Extract the (X, Y) coordinate from the center of the cell holding the provided text.  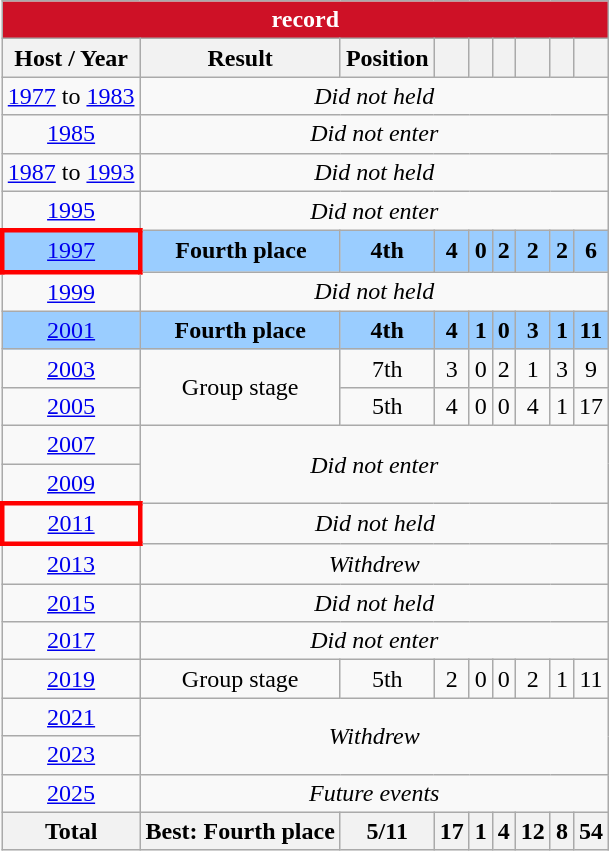
Future events (374, 793)
54 (590, 831)
1987 to 1993 (71, 172)
7th (387, 368)
8 (562, 831)
2009 (71, 484)
12 (532, 831)
9 (590, 368)
5/11 (387, 831)
2013 (71, 564)
Total (71, 831)
2015 (71, 603)
2025 (71, 793)
2007 (71, 444)
1999 (71, 292)
2005 (71, 406)
2001 (71, 330)
Host / Year (71, 58)
2003 (71, 368)
2023 (71, 755)
2011 (71, 524)
1997 (71, 252)
Best: Fourth place (240, 831)
Result (240, 58)
6 (590, 252)
Position (387, 58)
1985 (71, 134)
2019 (71, 679)
1995 (71, 211)
record (305, 20)
2021 (71, 717)
1977 to 1983 (71, 96)
2017 (71, 641)
